Output the [X, Y] coordinate of the center of the cell containing the given text.  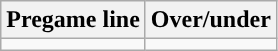
Pregame line [74, 20]
Over/under [210, 20]
